Locate the cell with the specified text and output its (x, y) center coordinate. 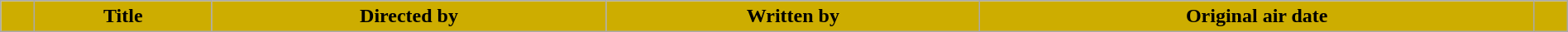
Original air date (1257, 16)
Written by (793, 16)
Directed by (409, 16)
Title (122, 16)
